Find where the given text appears and provide that cell's center as (X, Y) coordinate. 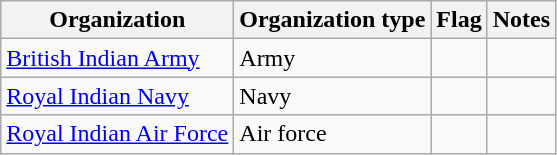
Royal Indian Air Force (118, 134)
Organization (118, 20)
British Indian Army (118, 58)
Navy (332, 96)
Army (332, 58)
Notes (521, 20)
Flag (459, 20)
Organization type (332, 20)
Royal Indian Navy (118, 96)
Air force (332, 134)
